Determine the [X, Y] coordinate at the center of the cell enclosing the given text.  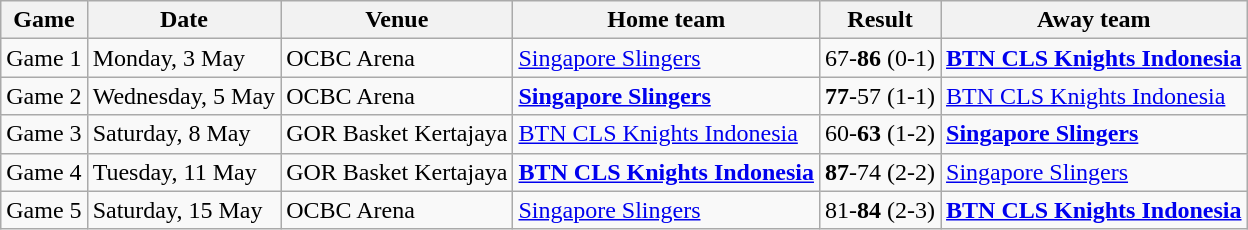
Saturday, 8 May [184, 134]
87-74 (2-2) [880, 172]
77-57 (1-1) [880, 96]
Game 5 [44, 210]
Game [44, 20]
Venue [397, 20]
81-84 (2-3) [880, 210]
67-86 (0-1) [880, 58]
Monday, 3 May [184, 58]
Home team [666, 20]
Away team [1094, 20]
Game 1 [44, 58]
Date [184, 20]
60-63 (1-2) [880, 134]
Game 2 [44, 96]
Wednesday, 5 May [184, 96]
Game 4 [44, 172]
Saturday, 15 May [184, 210]
Game 3 [44, 134]
Tuesday, 11 May [184, 172]
Result [880, 20]
